Search for the cell housing the specified text and yield its [x, y] center coordinate. 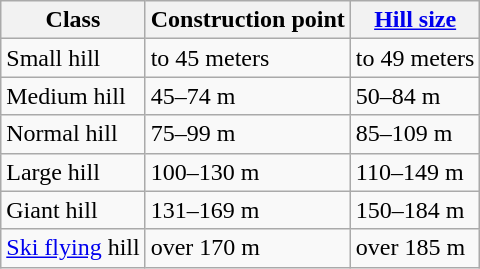
Large hill [73, 172]
over 185 m [415, 248]
85–109 m [415, 134]
Ski flying hill [73, 248]
75–99 m [248, 134]
100–130 m [248, 172]
Hill size [415, 20]
131–169 m [248, 210]
to 49 meters [415, 58]
50–84 m [415, 96]
Giant hill [73, 210]
45–74 m [248, 96]
150–184 m [415, 210]
Normal hill [73, 134]
Construction point [248, 20]
over 170 m [248, 248]
Class [73, 20]
Medium hill [73, 96]
to 45 meters [248, 58]
Small hill [73, 58]
110–149 m [415, 172]
